For the text-containing cell, return its midpoint in (x, y) coordinate format. 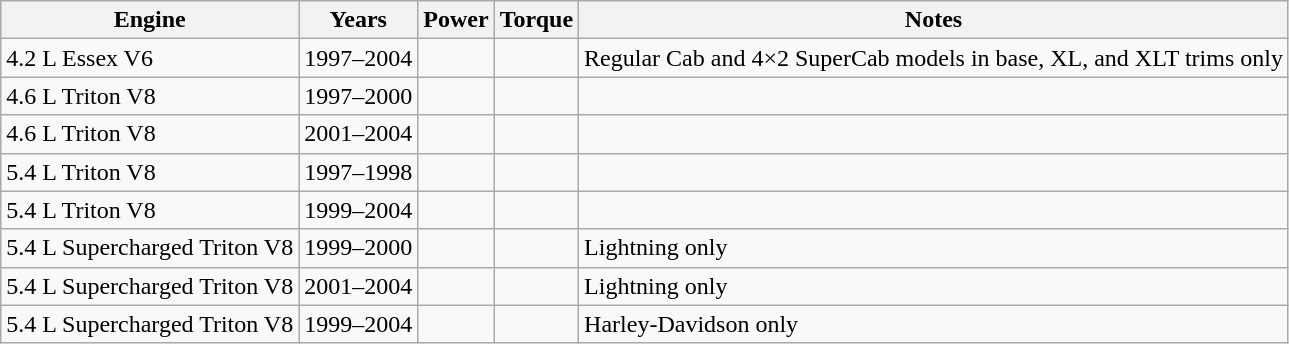
1997–2004 (358, 58)
Notes (934, 20)
Torque (536, 20)
1999–2000 (358, 248)
Harley-Davidson only (934, 324)
1997–1998 (358, 172)
4.2 L Essex V6 (150, 58)
Years (358, 20)
Power (456, 20)
1997–2000 (358, 96)
Regular Cab and 4×2 SuperCab models in base, XL, and XLT trims only (934, 58)
Engine (150, 20)
